Pinpoint the cell where the given text exists, returning its (X, Y) midpoint coordinate. 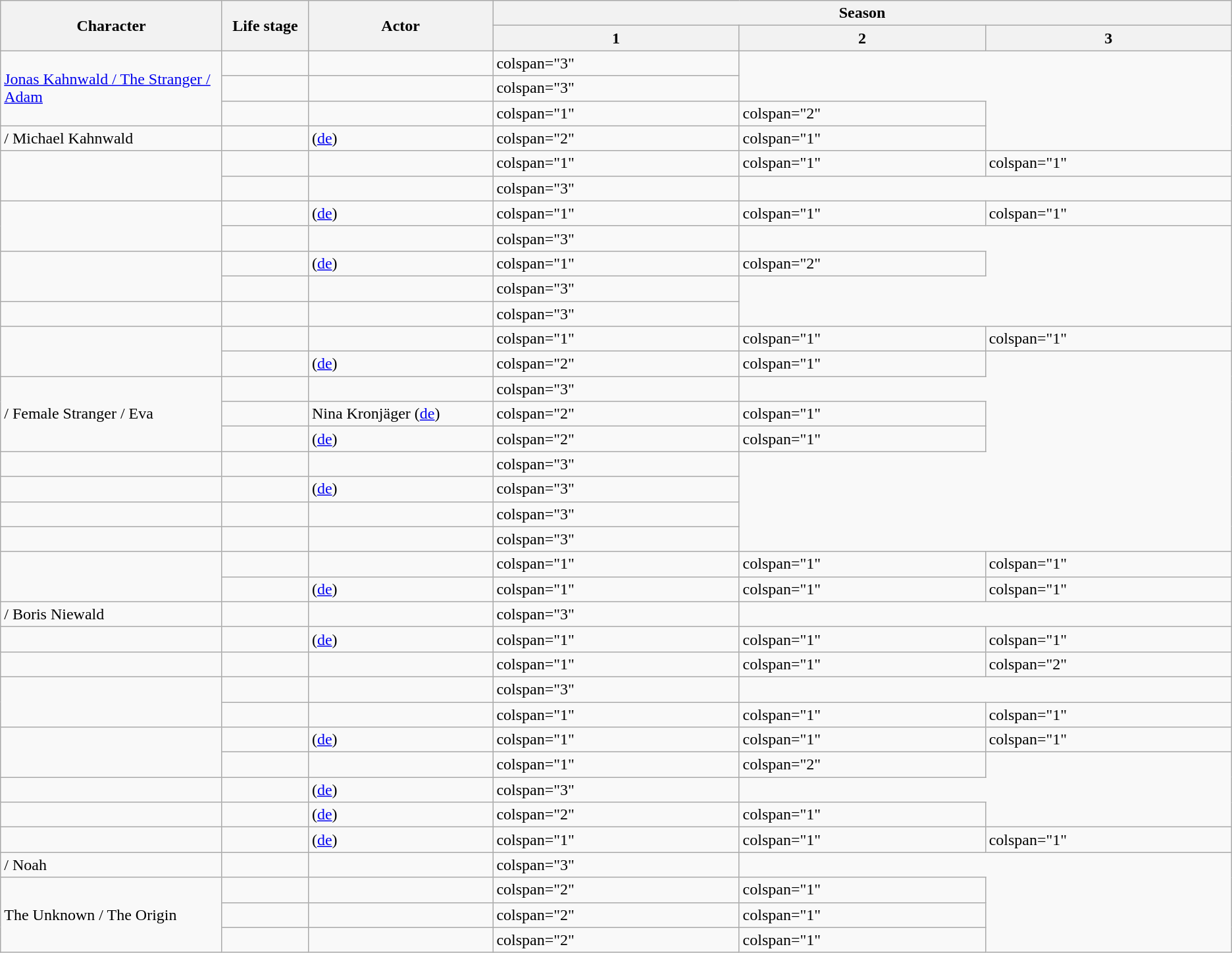
Life stage (265, 26)
/ Female Stranger / Eva (112, 414)
Nina Kronjäger (de) (400, 414)
/ Noah (112, 865)
/ Michael Kahnwald (112, 138)
2 (862, 38)
Season (862, 13)
3 (1108, 38)
The Unknown / The Origin (112, 915)
/ Boris Niewald (112, 614)
Actor (400, 26)
Jonas Kahnwald / The Stranger / Adam (112, 88)
1 (616, 38)
Character (112, 26)
